From the cell containing the given text, extract its center point as (x, y) coordinate. 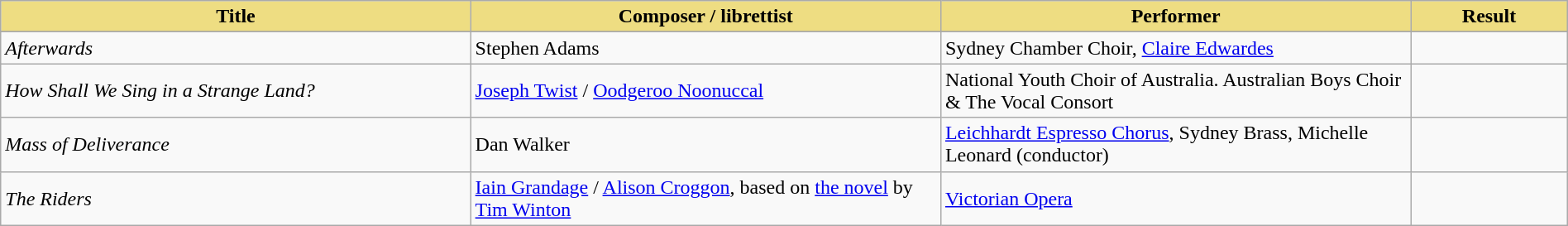
Result (1489, 17)
Title (236, 17)
Iain Grandage / Alison Croggon, based on the novel by Tim Winton (705, 199)
Sydney Chamber Choir, Claire Edwardes (1175, 48)
Afterwards (236, 48)
Dan Walker (705, 144)
Victorian Opera (1175, 199)
Leichhardt Espresso Chorus, Sydney Brass, Michelle Leonard (conductor) (1175, 144)
The Riders (236, 199)
Composer / librettist (705, 17)
How Shall We Sing in a Strange Land? (236, 91)
Stephen Adams (705, 48)
Performer (1175, 17)
National Youth Choir of Australia. Australian Boys Choir & The Vocal Consort (1175, 91)
Joseph Twist / Oodgeroo Noonuccal (705, 91)
Mass of Deliverance (236, 144)
